Return the [X, Y] coordinate for the center point of the cell that contains the specified text.  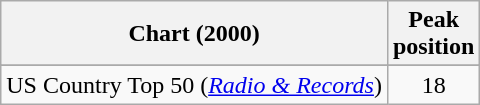
US Country Top 50 (Radio & Records) [194, 85]
Chart (2000) [194, 34]
18 [433, 85]
Peakposition [433, 34]
